Identify which cell holds the provided text, then report its [x, y] central coordinate. 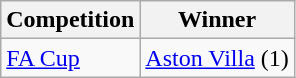
Competition [70, 20]
Aston Villa (1) [217, 58]
FA Cup [70, 58]
Winner [217, 20]
